Provide the [x, y] coordinate of the cell's center where the given text is located.  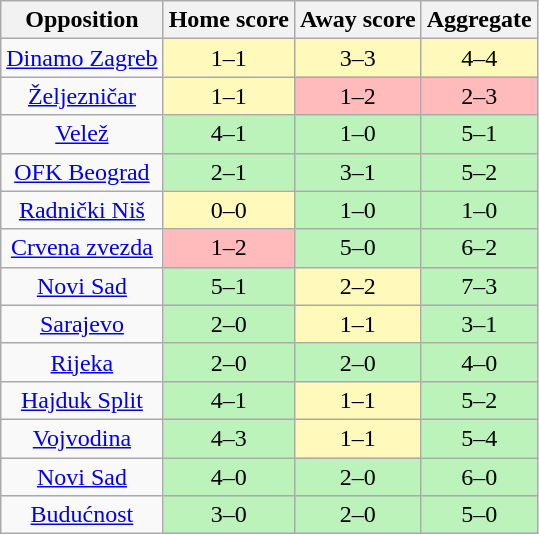
Away score [358, 20]
Crvena zvezda [82, 248]
2–2 [358, 286]
3–0 [228, 515]
5–4 [479, 438]
6–2 [479, 248]
Dinamo Zagreb [82, 58]
Aggregate [479, 20]
Velež [82, 134]
4–4 [479, 58]
Radnički Niš [82, 210]
7–3 [479, 286]
Budućnost [82, 515]
Home score [228, 20]
Opposition [82, 20]
Rijeka [82, 362]
Hajduk Split [82, 400]
0–0 [228, 210]
6–0 [479, 477]
2–3 [479, 96]
OFK Beograd [82, 172]
4–3 [228, 438]
Željezničar [82, 96]
Vojvodina [82, 438]
Sarajevo [82, 324]
2–1 [228, 172]
3–3 [358, 58]
